Scan for the cell matching the given text and deliver its (X, Y) coordinate at center. 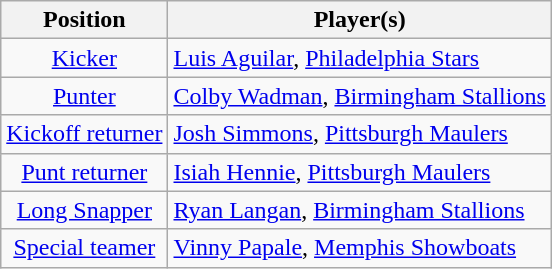
Punter (84, 96)
Colby Wadman, Birmingham Stallions (360, 96)
Player(s) (360, 20)
Luis Aguilar, Philadelphia Stars (360, 58)
Kickoff returner (84, 134)
Isiah Hennie, Pittsburgh Maulers (360, 172)
Josh Simmons, Pittsburgh Maulers (360, 134)
Special teamer (84, 248)
Punt returner (84, 172)
Ryan Langan, Birmingham Stallions (360, 210)
Kicker (84, 58)
Long Snapper (84, 210)
Position (84, 20)
Vinny Papale, Memphis Showboats (360, 248)
